Return the [x, y] coordinate for the center point of the cell that contains the specified text.  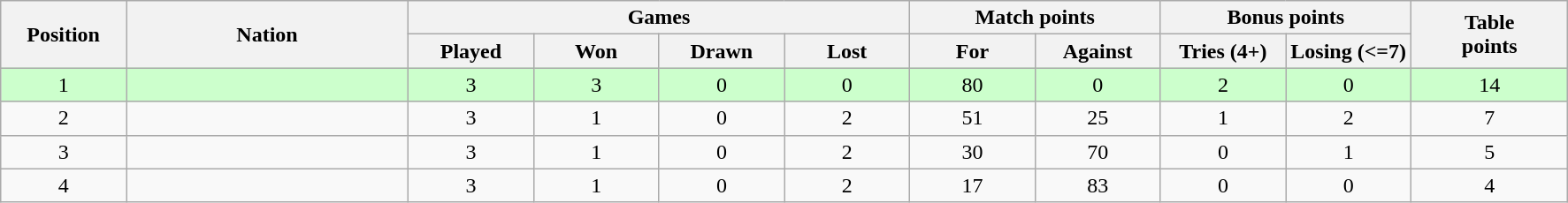
80 [973, 85]
Tries (4+) [1223, 51]
17 [973, 185]
70 [1098, 152]
Match points [1036, 18]
Drawn [722, 51]
Games [660, 18]
For [973, 51]
Against [1098, 51]
Won [596, 51]
5 [1489, 152]
Played [471, 51]
Bonus points [1286, 18]
Lost [847, 51]
14 [1489, 85]
Position [64, 34]
83 [1098, 185]
Tablepoints [1489, 34]
25 [1098, 118]
Nation [267, 34]
7 [1489, 118]
30 [973, 152]
Losing (<=7) [1349, 51]
51 [973, 118]
